Find where the given text appears and provide that cell's center as (X, Y) coordinate. 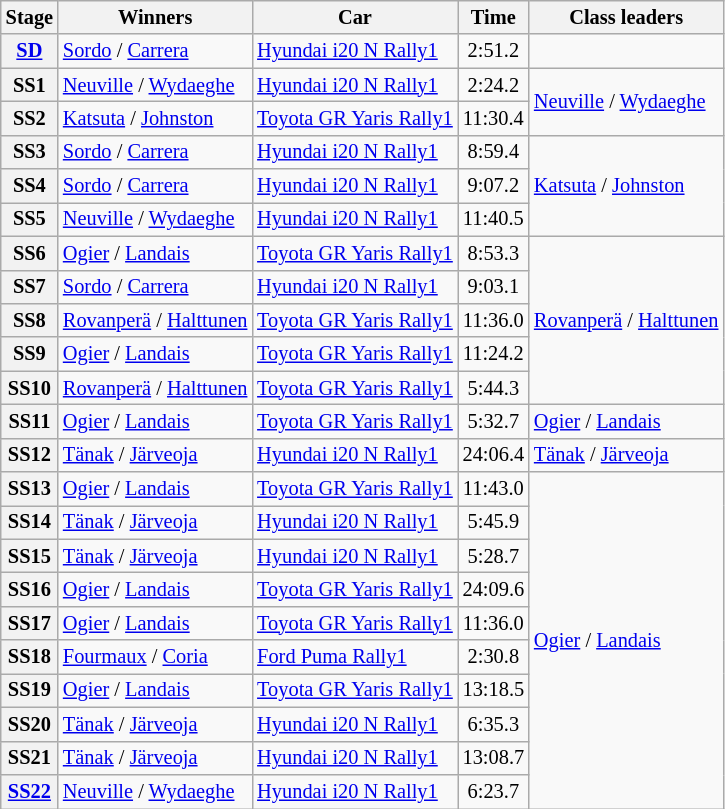
8:53.3 (494, 253)
Stage (30, 17)
SS5 (30, 219)
Ford Puma Rally1 (354, 657)
5:28.7 (494, 556)
2:30.8 (494, 657)
5:44.3 (494, 388)
11:24.2 (494, 354)
5:32.7 (494, 421)
SS8 (30, 320)
SS15 (30, 556)
SS11 (30, 421)
6:23.7 (494, 791)
8:59.4 (494, 152)
9:07.2 (494, 186)
SS1 (30, 85)
Winners (155, 17)
2:51.2 (494, 51)
Fourmaux / Coria (155, 657)
SS16 (30, 589)
24:06.4 (494, 455)
SS2 (30, 118)
SS14 (30, 522)
SS22 (30, 791)
SS19 (30, 690)
11:30.4 (494, 118)
13:08.7 (494, 758)
SS3 (30, 152)
24:09.6 (494, 589)
SS17 (30, 623)
SS6 (30, 253)
Class leaders (626, 17)
2:24.2 (494, 85)
SS9 (30, 354)
SS7 (30, 287)
6:35.3 (494, 724)
SS12 (30, 455)
Car (354, 17)
Time (494, 17)
9:03.1 (494, 287)
11:43.0 (494, 489)
11:40.5 (494, 219)
SS21 (30, 758)
SD (30, 51)
SS13 (30, 489)
SS18 (30, 657)
5:45.9 (494, 522)
SS10 (30, 388)
SS20 (30, 724)
SS4 (30, 186)
13:18.5 (494, 690)
